Return the [X, Y] coordinate for the center point of the cell that contains the specified text.  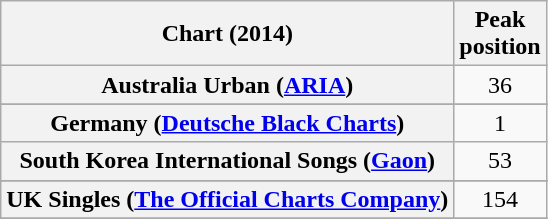
South Korea International Songs (Gaon) [228, 161]
Peakposition [500, 34]
Chart (2014) [228, 34]
1 [500, 123]
36 [500, 85]
Germany (Deutsche Black Charts) [228, 123]
53 [500, 161]
UK Singles (The Official Charts Company) [228, 199]
Australia Urban (ARIA) [228, 85]
154 [500, 199]
